Capture the cell that displays the provided text and extract its [x, y] central coordinate. 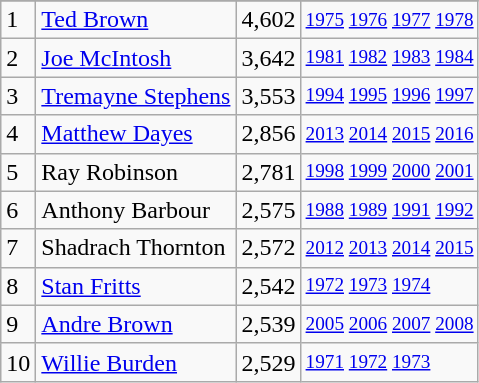
2,539 [268, 324]
2,781 [268, 172]
1971 1972 1973 [390, 362]
2 [18, 58]
5 [18, 172]
Stan Fritts [136, 286]
1975 1976 1977 1978 [390, 20]
Ray Robinson [136, 172]
1988 1989 1991 1992 [390, 210]
8 [18, 286]
2,542 [268, 286]
2012 2013 2014 2015 [390, 248]
3,553 [268, 96]
2,856 [268, 134]
6 [18, 210]
2,575 [268, 210]
3,642 [268, 58]
4 [18, 134]
Anthony Barbour [136, 210]
1981 1982 1983 1984 [390, 58]
Andre Brown [136, 324]
Matthew Dayes [136, 134]
1972 1973 1974 [390, 286]
2005 2006 2007 2008 [390, 324]
Ted Brown [136, 20]
Tremayne Stephens [136, 96]
Willie Burden [136, 362]
Joe McIntosh [136, 58]
4,602 [268, 20]
Shadrach Thornton [136, 248]
10 [18, 362]
3 [18, 96]
1994 1995 1996 1997 [390, 96]
9 [18, 324]
2,529 [268, 362]
1998 1999 2000 2001 [390, 172]
7 [18, 248]
1 [18, 20]
2,572 [268, 248]
2013 2014 2015 2016 [390, 134]
